Detect which cell encompasses the target text, then output its [x, y] center coordinate. 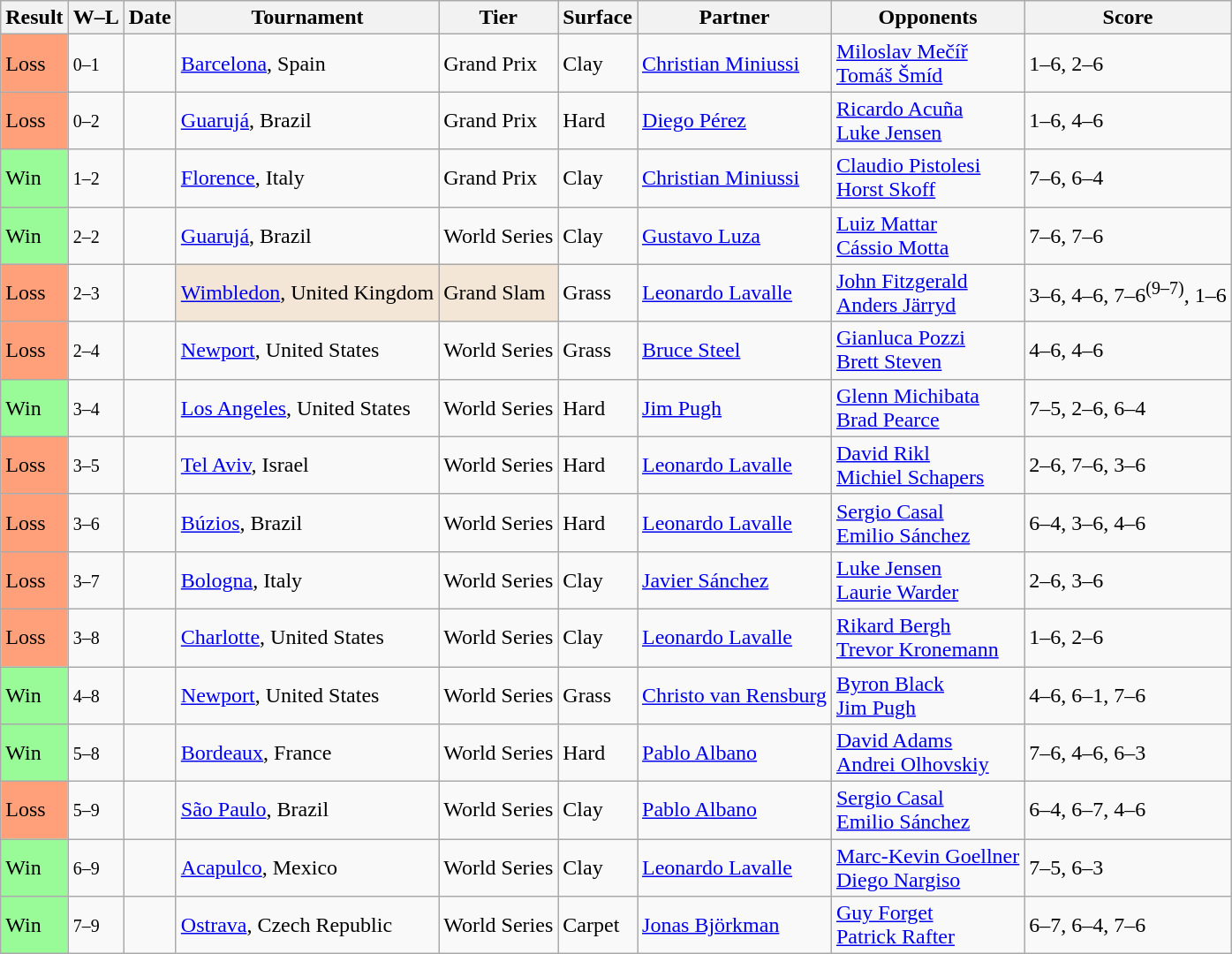
Acapulco, Mexico [307, 867]
6–7, 6–4, 7–6 [1128, 926]
Gustavo Luza [735, 235]
4–6, 4–6 [1128, 350]
Byron Black Jim Pugh [927, 694]
6–4, 6–7, 4–6 [1128, 811]
Gianluca Pozzi Brett Steven [927, 350]
Bruce Steel [735, 350]
Christo van Rensburg [735, 694]
John Fitzgerald Anders Järryd [927, 293]
1–6, 4–6 [1128, 120]
2–6, 3–6 [1128, 579]
Glenn Michibata Brad Pearce [927, 408]
0–2 [95, 120]
Florence, Italy [307, 178]
7–5, 2–6, 6–4 [1128, 408]
2–4 [95, 350]
3–4 [95, 408]
Bordeaux, France [307, 753]
David Adams Andrei Olhovskiy [927, 753]
7–5, 6–3 [1128, 867]
Claudio Pistolesi Horst Skoff [927, 178]
Opponents [927, 18]
Luiz Mattar Cássio Motta [927, 235]
Carpet [598, 926]
Tournament [307, 18]
David Rikl Michiel Schapers [927, 465]
6–9 [95, 867]
Charlotte, United States [307, 638]
1–2 [95, 178]
Rikard Bergh Trevor Kronemann [927, 638]
Tel Aviv, Israel [307, 465]
7–6, 7–6 [1128, 235]
5–9 [95, 811]
6–4, 3–6, 4–6 [1128, 523]
Javier Sánchez [735, 579]
Surface [598, 18]
Date [150, 18]
Jonas Björkman [735, 926]
Tier [498, 18]
Partner [735, 18]
3–6 [95, 523]
3–7 [95, 579]
3–5 [95, 465]
Búzios, Brazil [307, 523]
2–3 [95, 293]
Ostrava, Czech Republic [307, 926]
Grand Slam [498, 293]
Ricardo Acuña Luke Jensen [927, 120]
Guy Forget Patrick Rafter [927, 926]
São Paulo, Brazil [307, 811]
Bologna, Italy [307, 579]
5–8 [95, 753]
0–1 [95, 64]
Miloslav Mečíř Tomáš Šmíd [927, 64]
3–6, 4–6, 7–6(9–7), 1–6 [1128, 293]
7–6, 4–6, 6–3 [1128, 753]
Result [34, 18]
2–2 [95, 235]
4–8 [95, 694]
Diego Pérez [735, 120]
Jim Pugh [735, 408]
W–L [95, 18]
Score [1128, 18]
2–6, 7–6, 3–6 [1128, 465]
7–9 [95, 926]
Wimbledon, United Kingdom [307, 293]
4–6, 6–1, 7–6 [1128, 694]
Barcelona, Spain [307, 64]
7–6, 6–4 [1128, 178]
Marc-Kevin Goellner Diego Nargiso [927, 867]
3–8 [95, 638]
Luke Jensen Laurie Warder [927, 579]
Los Angeles, United States [307, 408]
